Determine the (X, Y) coordinate at the center of the cell enclosing the given text.  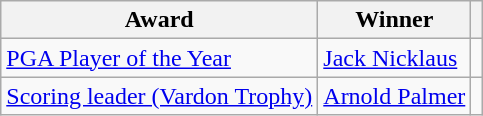
Award (160, 20)
Jack Nicklaus (394, 58)
Scoring leader (Vardon Trophy) (160, 96)
PGA Player of the Year (160, 58)
Arnold Palmer (394, 96)
Winner (394, 20)
